Provide the [X, Y] coordinate of the cell's center where the given text is located.  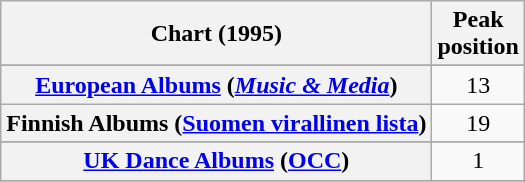
UK Dance Albums (OCC) [216, 161]
Peakposition [478, 34]
Finnish Albums (Suomen virallinen lista) [216, 123]
13 [478, 85]
Chart (1995) [216, 34]
1 [478, 161]
European Albums (Music & Media) [216, 85]
19 [478, 123]
